Scan for the cell matching the given text and deliver its [x, y] coordinate at center. 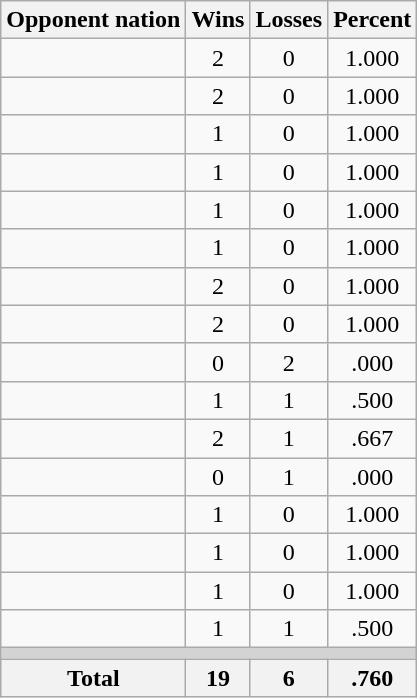
6 [289, 678]
.760 [372, 678]
19 [218, 678]
Opponent nation [94, 20]
Total [94, 678]
Percent [372, 20]
Losses [289, 20]
Wins [218, 20]
.667 [372, 438]
